Find where the given text appears and provide that cell's center as (X, Y) coordinate. 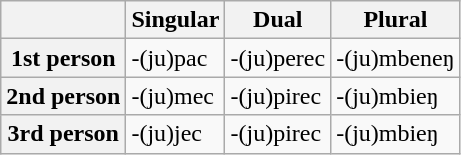
-(ju)mbeneŋ (396, 58)
Singular (176, 20)
Dual (278, 20)
Plural (396, 20)
-(ju)perec (278, 58)
1st person (64, 58)
2nd person (64, 96)
3rd person (64, 134)
-(ju)jec (176, 134)
-(ju)mec (176, 96)
-(ju)pac (176, 58)
